Detect which cell encompasses the target text, then output its [X, Y] center coordinate. 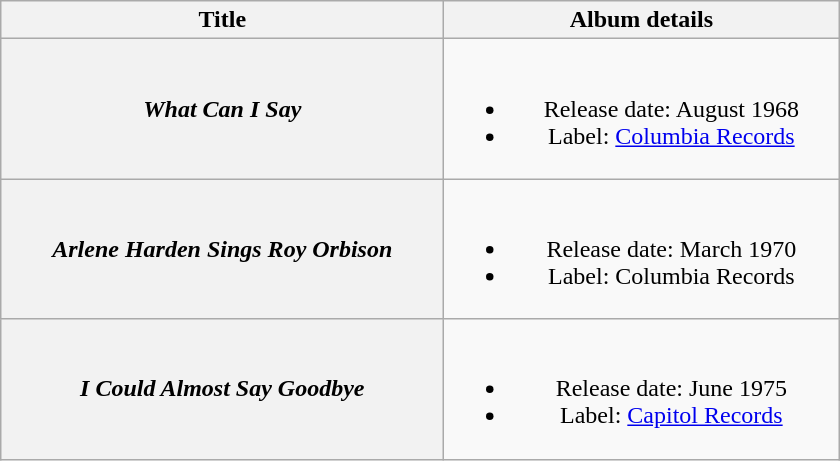
Arlene Harden Sings Roy Orbison [222, 249]
Title [222, 20]
Album details [642, 20]
What Can I Say [222, 109]
Release date: June 1975Label: Capitol Records [642, 389]
I Could Almost Say Goodbye [222, 389]
Release date: August 1968Label: Columbia Records [642, 109]
Release date: March 1970Label: Columbia Records [642, 249]
